From the cell containing the given text, extract its center point as [X, Y] coordinate. 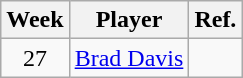
Brad Davis [129, 58]
27 [35, 58]
Ref. [216, 20]
Player [129, 20]
Week [35, 20]
